For the text-containing cell, return its midpoint in [X, Y] coordinate format. 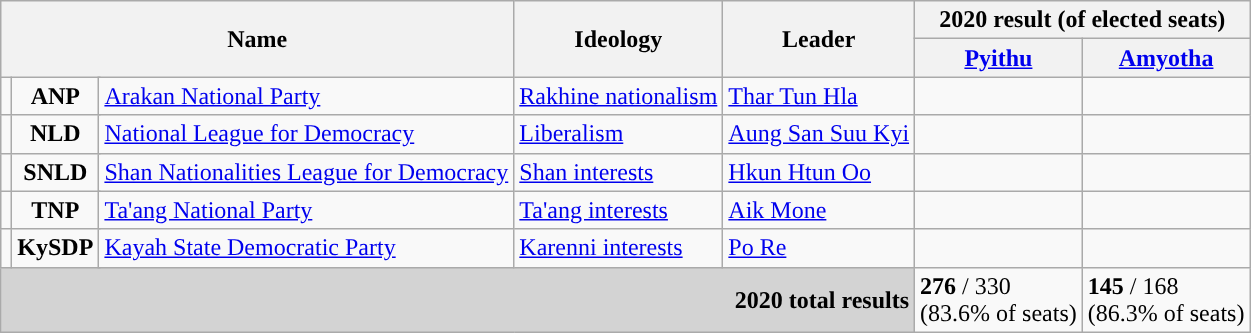
Ta'ang interests [618, 210]
ANP [56, 96]
145 / 168(86.3% of seats) [1166, 300]
Karenni interests [618, 248]
Arakan National Party [306, 96]
Shan interests [618, 172]
KySDP [56, 248]
276 / 330(83.6% of seats) [999, 300]
National League for Democracy [306, 134]
Aung San Suu Kyi [819, 134]
Rakhine nationalism [618, 96]
Hkun Htun Oo [819, 172]
Thar Tun Hla [819, 96]
NLD [56, 134]
Leader [819, 39]
SNLD [56, 172]
Liberalism [618, 134]
Amyotha [1166, 58]
Po Re [819, 248]
Pyithu [999, 58]
2020 total results [458, 300]
Ideology [618, 39]
2020 result (of elected seats) [1082, 20]
Ta'ang National Party [306, 210]
Kayah State Democratic Party [306, 248]
Shan Nationalities League for Democracy [306, 172]
Name [258, 39]
Aik Mone [819, 210]
TNP [56, 210]
